Return the (x, y) coordinate for the center point of the cell that contains the specified text.  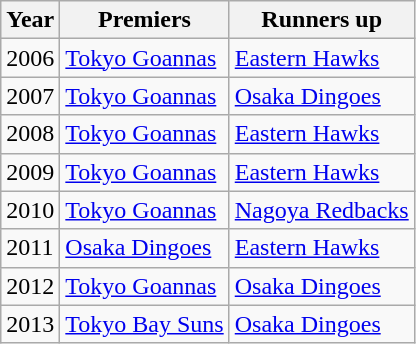
2006 (30, 58)
2009 (30, 172)
Tokyo Bay Suns (144, 324)
Premiers (144, 20)
2012 (30, 286)
Nagoya Redbacks (322, 210)
Runners up (322, 20)
Year (30, 20)
2011 (30, 248)
2007 (30, 96)
2008 (30, 134)
2013 (30, 324)
2010 (30, 210)
